Search for the cell housing the specified text and yield its (x, y) center coordinate. 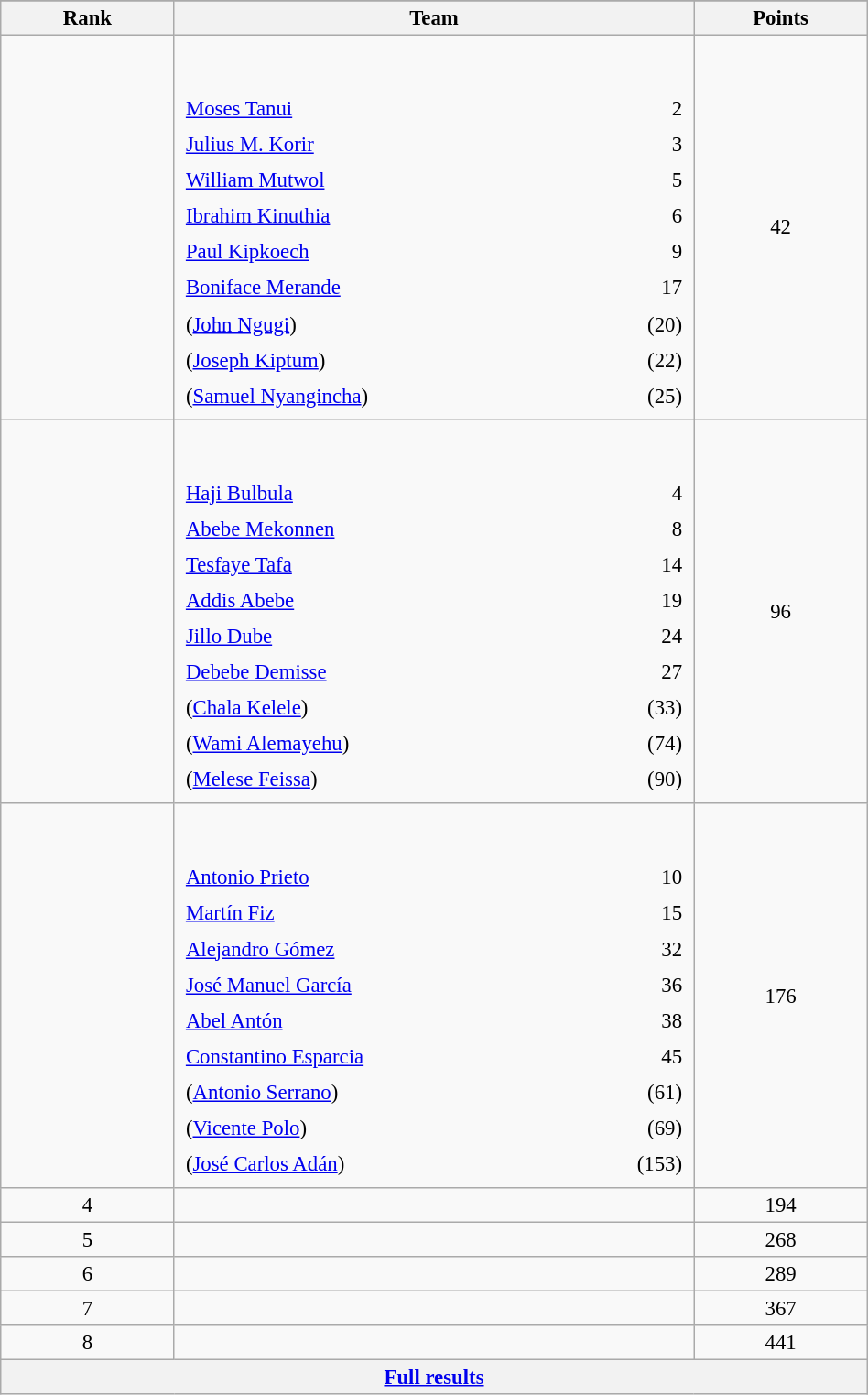
(Antonio Serrano) (376, 1092)
(20) (641, 323)
194 (780, 1205)
441 (780, 1343)
(69) (630, 1128)
(90) (636, 779)
Moses Tanui (386, 109)
268 (780, 1239)
Julius M. Korir (386, 145)
(74) (636, 744)
367 (780, 1309)
Antonio Prieto (376, 877)
Addis Abebe (382, 601)
19 (636, 601)
32 (630, 949)
3 (641, 145)
15 (630, 913)
27 (636, 672)
9 (641, 252)
Rank (88, 18)
45 (630, 1056)
(25) (641, 396)
Abebe Mekonnen (382, 529)
Martín Fiz (376, 913)
Abel Antón (376, 1020)
17 (641, 288)
(Melese Feissa) (382, 779)
(Chala Kelele) (382, 708)
(Samuel Nyangincha) (386, 396)
38 (630, 1020)
Boniface Merande (386, 288)
14 (636, 564)
Alejandro Gómez (376, 949)
Full results (434, 1378)
(33) (636, 708)
289 (780, 1274)
Debebe Demisse (382, 672)
Tesfaye Tafa (382, 564)
Team (434, 18)
(John Ngugi) (386, 323)
William Mutwol (386, 180)
96 (780, 612)
2 (641, 109)
42 (780, 227)
176 (780, 995)
(61) (630, 1092)
Paul Kipkoech (386, 252)
Constantino Esparcia (376, 1056)
7 (88, 1309)
Jillo Dube (382, 637)
36 (630, 985)
(Vicente Polo) (376, 1128)
(153) (630, 1163)
(22) (641, 359)
24 (636, 637)
José Manuel García (376, 985)
(José Carlos Adán) (376, 1163)
(Joseph Kiptum) (386, 359)
Ibrahim Kinuthia (386, 216)
Haji Bulbula (382, 493)
10 (630, 877)
(Wami Alemayehu) (382, 744)
Points (780, 18)
